Pinpoint the cell where the given text exists, returning its (X, Y) midpoint coordinate. 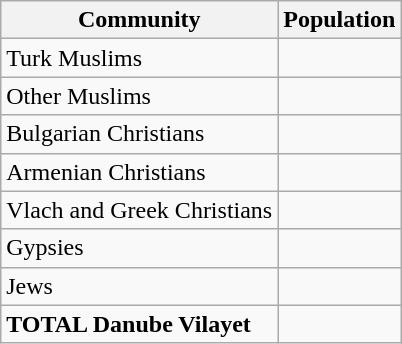
TOTAL Danube Vilayet (140, 324)
Armenian Christians (140, 172)
Jews (140, 286)
Turk Muslims (140, 58)
Vlach and Greek Christians (140, 210)
Gypsies (140, 248)
Community (140, 20)
Bulgarian Christians (140, 134)
Population (340, 20)
Other Muslims (140, 96)
